Identify which cell holds the provided text, then report its (X, Y) central coordinate. 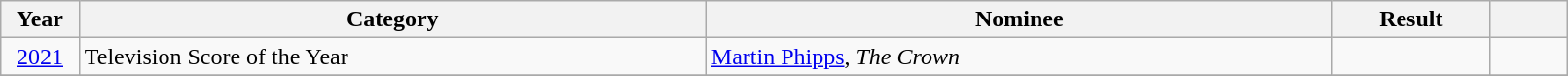
Result (1411, 19)
Nominee (1019, 19)
Category (392, 19)
2021 (40, 57)
Television Score of the Year (392, 57)
Martin Phipps, The Crown (1019, 57)
Year (40, 19)
